Extract the (x, y) coordinate from the center of the cell holding the provided text.  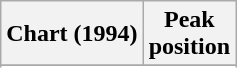
Peakposition (189, 34)
Chart (1994) (72, 34)
